Locate the cell with the specified text and output its (x, y) center coordinate. 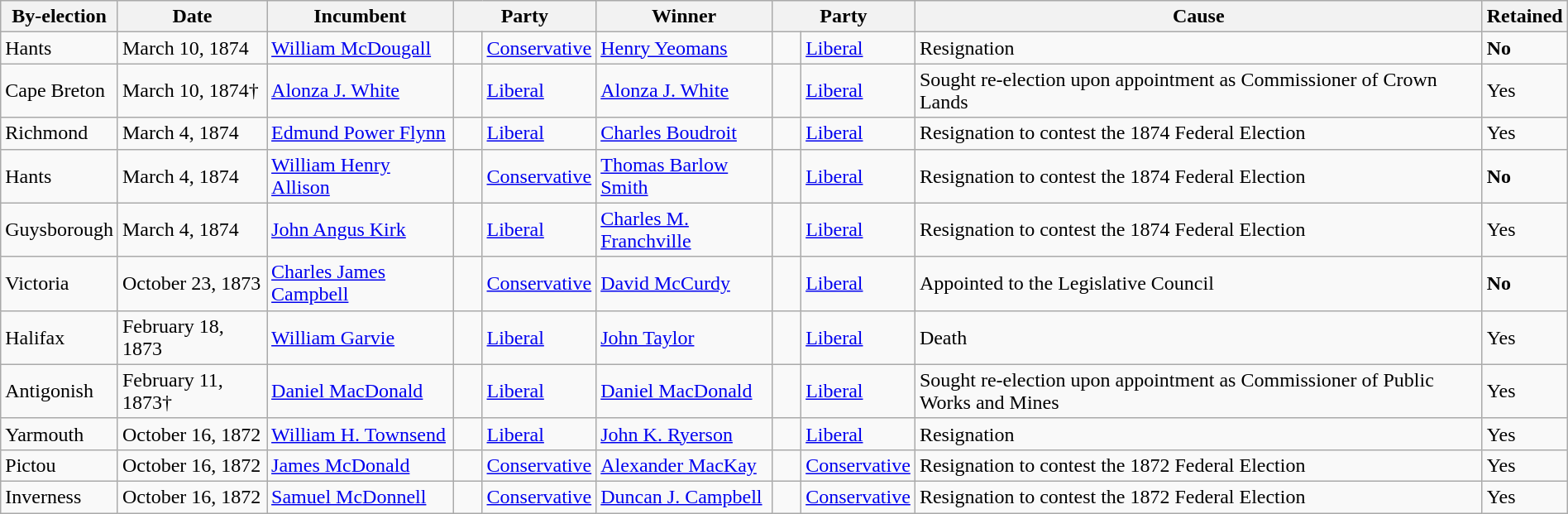
Thomas Barlow Smith (685, 175)
By-election (60, 17)
Duncan J. Campbell (685, 497)
Charles M. Franchville (685, 230)
Henry Yeomans (685, 48)
Edmund Power Flynn (361, 133)
Cape Breton (60, 91)
Retained (1525, 17)
Charles James Campbell (361, 283)
James McDonald (361, 465)
John K. Ryerson (685, 434)
Alexander MacKay (685, 465)
February 18, 1873 (192, 338)
John Angus Kirk (361, 230)
William McDougall (361, 48)
Date (192, 17)
David McCurdy (685, 283)
Death (1198, 338)
March 10, 1874† (192, 91)
Winner (685, 17)
Charles Boudroit (685, 133)
Yarmouth (60, 434)
February 11, 1873† (192, 391)
Incumbent (361, 17)
William Garvie (361, 338)
William H. Townsend (361, 434)
William Henry Allison (361, 175)
October 23, 1873 (192, 283)
John Taylor (685, 338)
Inverness (60, 497)
Victoria (60, 283)
Cause (1198, 17)
Richmond (60, 133)
Halifax (60, 338)
Samuel McDonnell (361, 497)
Pictou (60, 465)
March 10, 1874 (192, 48)
Guysborough (60, 230)
Appointed to the Legislative Council (1198, 283)
Antigonish (60, 391)
Sought re-election upon appointment as Commissioner of Crown Lands (1198, 91)
Sought re-election upon appointment as Commissioner of Public Works and Mines (1198, 391)
